Capture the cell that displays the provided text and extract its (x, y) central coordinate. 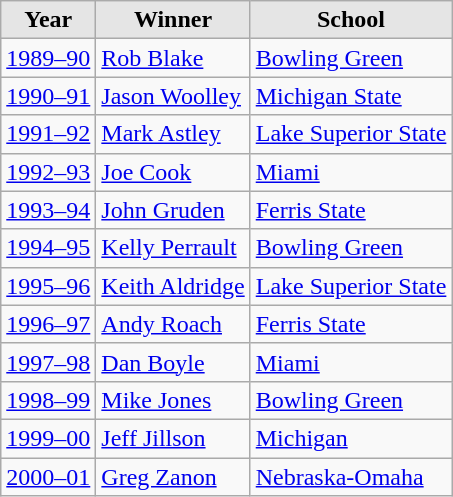
Rob Blake (173, 58)
1993–94 (48, 210)
Nebraska-Omaha (351, 477)
Jason Woolley (173, 96)
1996–97 (48, 324)
1990–91 (48, 96)
Michigan (351, 438)
1994–95 (48, 248)
John Gruden (173, 210)
1995–96 (48, 286)
Michigan State (351, 96)
1991–92 (48, 134)
1997–98 (48, 362)
1992–93 (48, 172)
1999–00 (48, 438)
Joe Cook (173, 172)
Keith Aldridge (173, 286)
Year (48, 20)
Kelly Perrault (173, 248)
1989–90 (48, 58)
Dan Boyle (173, 362)
1998–99 (48, 400)
Winner (173, 20)
Jeff Jillson (173, 438)
Mark Astley (173, 134)
School (351, 20)
Mike Jones (173, 400)
Andy Roach (173, 324)
2000–01 (48, 477)
Greg Zanon (173, 477)
